For the text-containing cell, return its midpoint in [X, Y] coordinate format. 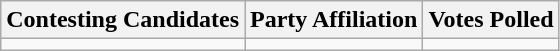
Party Affiliation [334, 20]
Votes Polled [491, 20]
Contesting Candidates [123, 20]
